Pinpoint the cell where the given text exists, returning its (X, Y) midpoint coordinate. 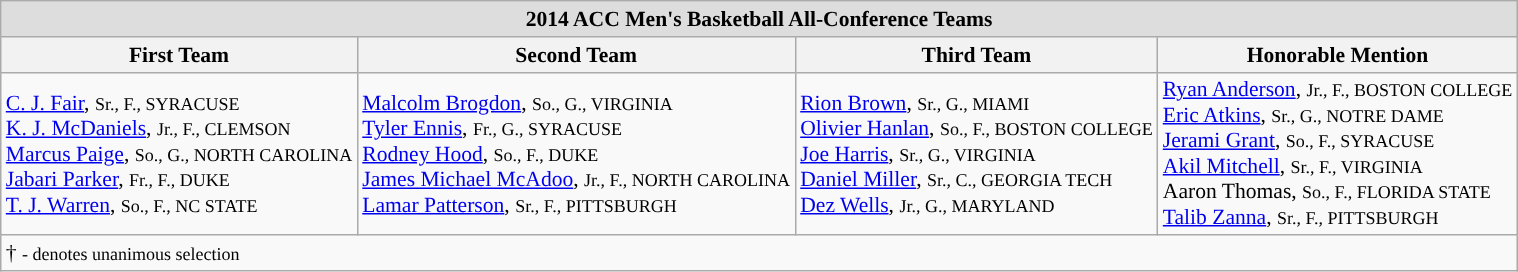
Honorable Mention (1338, 55)
2014 ACC Men's Basketball All-Conference Teams (760, 19)
First Team (179, 55)
Third Team (976, 55)
† - denotes unanimous selection (760, 254)
Second Team (576, 55)
